Detect which cell encompasses the target text, then output its [X, Y] center coordinate. 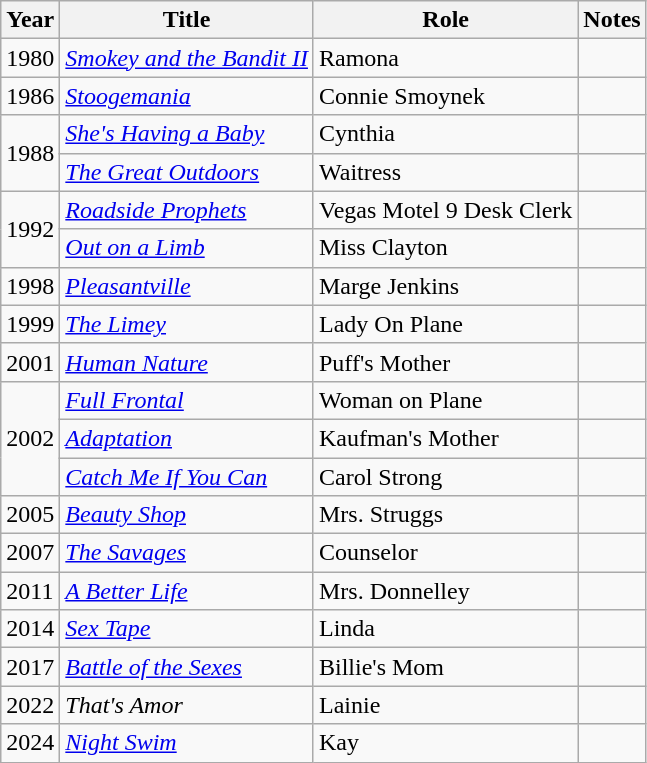
Role [445, 20]
Woman on Plane [445, 400]
Notes [612, 20]
Sex Tape [187, 629]
Marge Jenkins [445, 286]
1998 [30, 286]
Roadside Prophets [187, 210]
Lainie [445, 705]
Linda [445, 629]
Connie Smoynek [445, 96]
1980 [30, 58]
Night Swim [187, 743]
Kay [445, 743]
2011 [30, 591]
1992 [30, 229]
The Limey [187, 324]
Mrs. Donnelley [445, 591]
Counselor [445, 553]
Kaufman's Mother [445, 438]
Pleasantville [187, 286]
Year [30, 20]
Cynthia [445, 134]
2022 [30, 705]
That's Amor [187, 705]
Ramona [445, 58]
A Better Life [187, 591]
Carol Strong [445, 477]
1986 [30, 96]
2014 [30, 629]
2007 [30, 553]
2024 [30, 743]
Miss Clayton [445, 248]
Out on a Limb [187, 248]
1988 [30, 153]
Waitress [445, 172]
She's Having a Baby [187, 134]
The Savages [187, 553]
2001 [30, 362]
Puff's Mother [445, 362]
Full Frontal [187, 400]
Human Nature [187, 362]
Vegas Motel 9 Desk Clerk [445, 210]
Title [187, 20]
2005 [30, 515]
Catch Me If You Can [187, 477]
1999 [30, 324]
Beauty Shop [187, 515]
Lady On Plane [445, 324]
Mrs. Struggs [445, 515]
The Great Outdoors [187, 172]
Billie's Mom [445, 667]
2017 [30, 667]
Stoogemania [187, 96]
Battle of the Sexes [187, 667]
2002 [30, 438]
Smokey and the Bandit II [187, 58]
Adaptation [187, 438]
